Locate the cell with the specified text and output its (x, y) center coordinate. 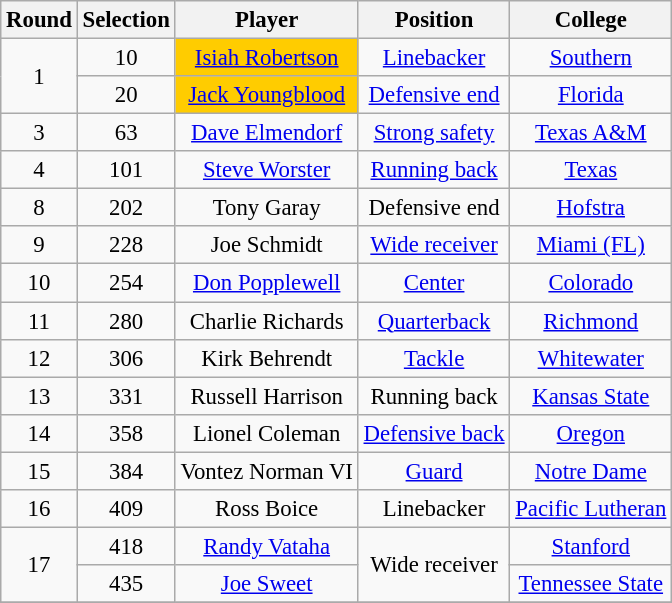
Don Popplewell (266, 283)
14 (39, 433)
Notre Dame (591, 471)
Ross Boice (266, 509)
Tony Garay (266, 208)
4 (39, 170)
15 (39, 471)
Isiah Robertson (266, 58)
Oregon (591, 433)
13 (39, 396)
Texas A&M (591, 133)
Randy Vataha (266, 546)
418 (126, 546)
254 (126, 283)
Florida (591, 95)
Southern (591, 58)
Center (434, 283)
Colorado (591, 283)
9 (39, 245)
Lionel Coleman (266, 433)
Defensive back (434, 433)
Position (434, 20)
16 (39, 509)
Joe Sweet (266, 584)
3 (39, 133)
Richmond (591, 321)
College (591, 20)
63 (126, 133)
Dave Elmendorf (266, 133)
Russell Harrison (266, 396)
Whitewater (591, 358)
1 (39, 76)
Strong safety (434, 133)
12 (39, 358)
202 (126, 208)
Tackle (434, 358)
Miami (FL) (591, 245)
Round (39, 20)
Pacific Lutheran (591, 509)
Stanford (591, 546)
11 (39, 321)
Hofstra (591, 208)
Guard (434, 471)
Texas (591, 170)
306 (126, 358)
Kirk Behrendt (266, 358)
Quarterback (434, 321)
228 (126, 245)
20 (126, 95)
384 (126, 471)
8 (39, 208)
Vontez Norman VI (266, 471)
Tennessee State (591, 584)
Selection (126, 20)
Kansas State (591, 396)
Charlie Richards (266, 321)
Joe Schmidt (266, 245)
358 (126, 433)
280 (126, 321)
101 (126, 170)
409 (126, 509)
Jack Youngblood (266, 95)
435 (126, 584)
331 (126, 396)
17 (39, 564)
Steve Worster (266, 170)
Player (266, 20)
